Output the (X, Y) coordinate of the center of the cell containing the given text.  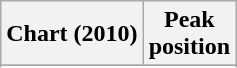
Peakposition (189, 34)
Chart (2010) (72, 34)
